Detect which cell encompasses the target text, then output its [x, y] center coordinate. 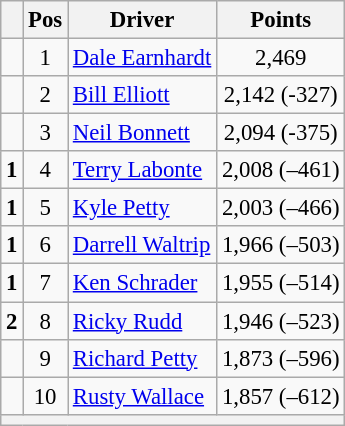
Bill Elliott [142, 95]
6 [46, 245]
8 [46, 321]
10 [46, 396]
Rusty Wallace [142, 396]
Ricky Rudd [142, 321]
2,094 (-375) [281, 133]
Terry Labonte [142, 170]
9 [46, 358]
Richard Petty [142, 358]
5 [46, 208]
1,966 (–503) [281, 245]
2,469 [281, 58]
Darrell Waltrip [142, 245]
1,946 (–523) [281, 321]
Pos [46, 20]
Points [281, 20]
1,955 (–514) [281, 283]
2,008 (–461) [281, 170]
Kyle Petty [142, 208]
Ken Schrader [142, 283]
2,003 (–466) [281, 208]
Driver [142, 20]
2,142 (-327) [281, 95]
1,857 (–612) [281, 396]
Neil Bonnett [142, 133]
3 [46, 133]
1,873 (–596) [281, 358]
Dale Earnhardt [142, 58]
4 [46, 170]
7 [46, 283]
